Find where the given text appears and provide that cell's center as (x, y) coordinate. 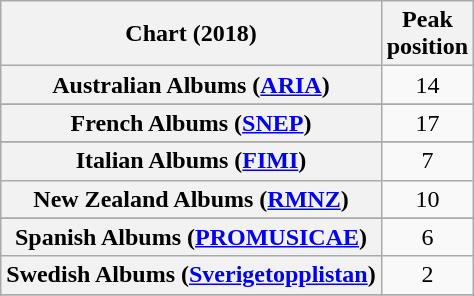
Italian Albums (FIMI) (191, 161)
French Albums (SNEP) (191, 123)
Peak position (427, 34)
Australian Albums (ARIA) (191, 85)
2 (427, 275)
14 (427, 85)
Spanish Albums (PROMUSICAE) (191, 237)
6 (427, 237)
17 (427, 123)
Swedish Albums (Sverigetopplistan) (191, 275)
7 (427, 161)
Chart (2018) (191, 34)
New Zealand Albums (RMNZ) (191, 199)
10 (427, 199)
